Pinpoint the cell where the given text exists, returning its [X, Y] midpoint coordinate. 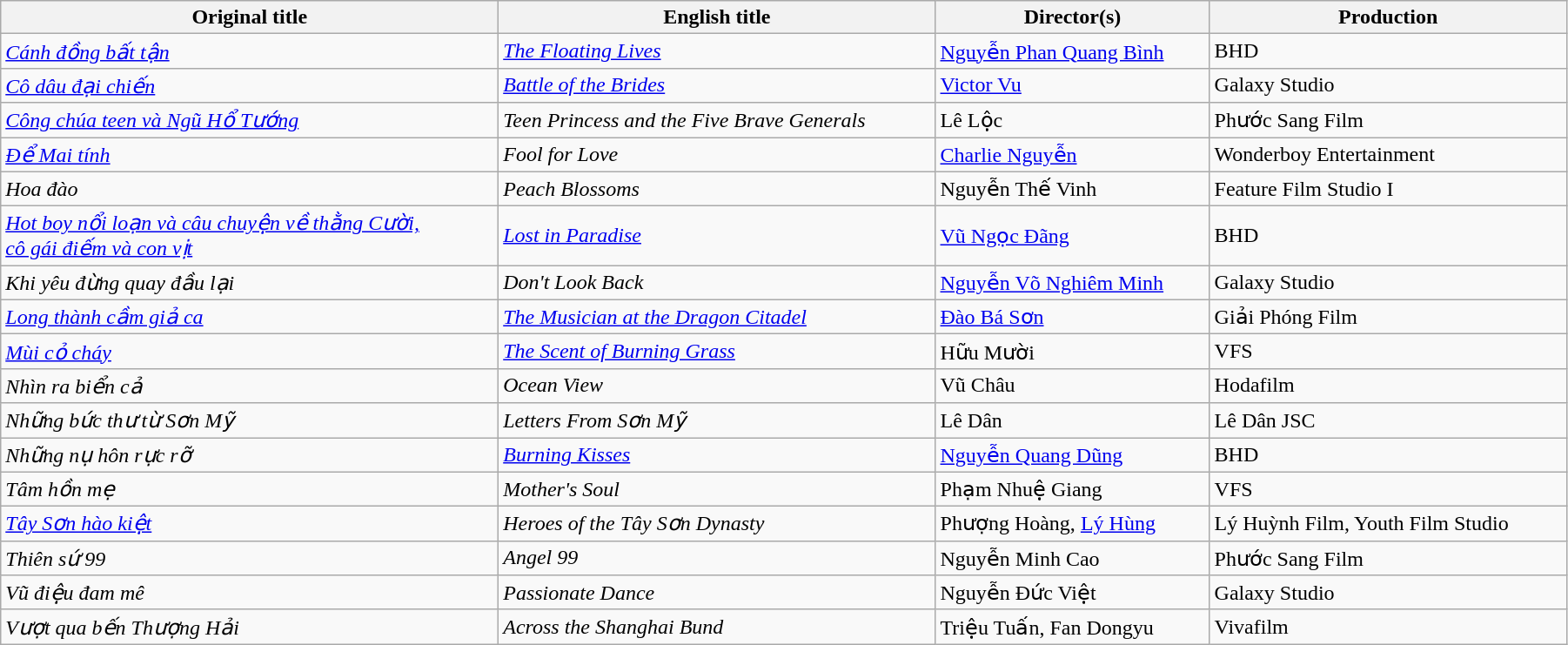
Wonderboy Entertainment [1388, 155]
Nguyễn Quang Dũng [1072, 454]
Phượng Hoàng, Lý Hùng [1072, 524]
The Musician at the Dragon Citadel [717, 317]
Don't Look Back [717, 283]
Nguyễn Minh Cao [1072, 558]
Thiên sứ 99 [250, 558]
Nguyễn Võ Nghiêm Minh [1072, 283]
English title [717, 17]
Nguyễn Thế Vinh [1072, 189]
Original title [250, 17]
Angel 99 [717, 558]
Nguyễn Đức Việt [1072, 593]
Fool for Love [717, 155]
Battle of the Brides [717, 85]
Công chúa teen và Ngũ Hổ Tướng [250, 120]
Long thành cầm giả ca [250, 317]
Lost in Paradise [717, 236]
The Scent of Burning Grass [717, 352]
Hot boy nổi loạn và câu chuyện về thằng Cười,cô gái điếm và con vịt [250, 236]
Để Mai tính [250, 155]
Lê Lộc [1072, 120]
Những nụ hôn rực rỡ [250, 454]
Lê Dân JSC [1388, 420]
Production [1388, 17]
Hoa đào [250, 189]
Cánh đồng bất tận [250, 51]
Heroes of the Tây Sơn Dynasty [717, 524]
Giải Phóng Film [1388, 317]
Across the Shanghai Bund [717, 627]
Hữu Mười [1072, 352]
Feature Film Studio I [1388, 189]
Director(s) [1072, 17]
Vũ Ngọc Đãng [1072, 236]
Tây Sơn hào kiệt [250, 524]
Mùi cỏ cháy [250, 352]
Teen Princess and the Five Brave Generals [717, 120]
Khi yêu đừng quay đầu lại [250, 283]
Lê Dân [1072, 420]
Cô dâu đại chiến [250, 85]
Vượt qua bến Thượng Hải [250, 627]
Những bức thư từ Sơn Mỹ [250, 420]
Charlie Nguyễn [1072, 155]
Vũ Châu [1072, 386]
Vũ điệu đam mê [250, 593]
Nguyễn Phan Quang Bình [1072, 51]
Triệu Tuấn, Fan Dongyu [1072, 627]
Phạm Nhuệ Giang [1072, 489]
Đào Bá Sơn [1072, 317]
Peach Blossoms [717, 189]
Ocean View [717, 386]
Nhìn ra biển cả [250, 386]
Mother's Soul [717, 489]
The Floating Lives [717, 51]
Vivafilm [1388, 627]
Lý Huỳnh Film, Youth Film Studio [1388, 524]
Hodafilm [1388, 386]
Letters From Sơn Mỹ [717, 420]
Burning Kisses [717, 454]
Tâm hồn mẹ [250, 489]
Victor Vu [1072, 85]
Passionate Dance [717, 593]
